Capture the cell that displays the provided text and extract its (X, Y) central coordinate. 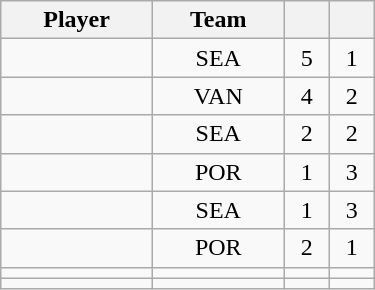
Player (77, 20)
5 (306, 58)
4 (306, 96)
VAN (218, 96)
Team (218, 20)
